Identify which cell holds the provided text, then report its (x, y) central coordinate. 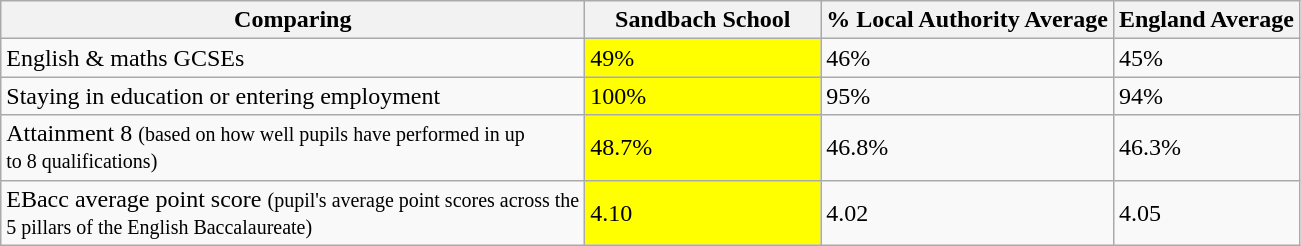
45% (1206, 58)
4.02 (968, 212)
4.10 (703, 212)
4.05 (1206, 212)
Sandbach School (703, 20)
Attainment 8 (based on how well pupils have performed in up to 8 qualifications) (293, 148)
England Average (1206, 20)
46.8% (968, 148)
Staying in education or entering employment (293, 96)
% Local Authority Average (968, 20)
English & maths GCSEs (293, 58)
94% (1206, 96)
49% (703, 58)
46% (968, 58)
100% (703, 96)
Comparing (293, 20)
EBacc average point score (pupil's average point scores across the 5 pillars of the English Baccalaureate) (293, 212)
46.3% (1206, 148)
48.7% (703, 148)
95% (968, 96)
